Output the [X, Y] coordinate of the center of the cell containing the given text.  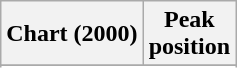
Peakposition [189, 34]
Chart (2000) [72, 34]
